Search for the cell housing the specified text and yield its [X, Y] center coordinate. 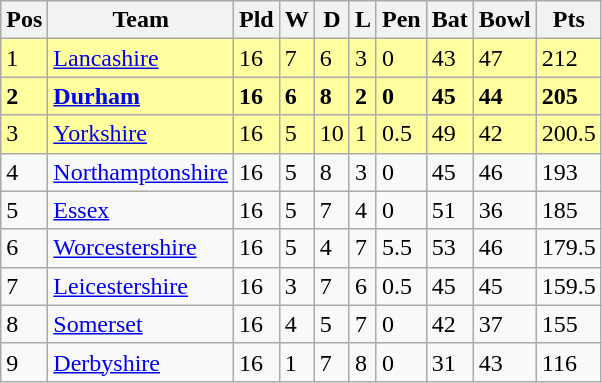
36 [504, 210]
L [362, 20]
Yorkshire [141, 134]
53 [450, 248]
155 [568, 324]
116 [568, 362]
37 [504, 324]
47 [504, 58]
Pen [401, 20]
Bowl [504, 20]
193 [568, 172]
Pts [568, 20]
Leicestershire [141, 286]
31 [450, 362]
Durham [141, 96]
Lancashire [141, 58]
51 [450, 210]
Somerset [141, 324]
D [332, 20]
179.5 [568, 248]
200.5 [568, 134]
W [296, 20]
Bat [450, 20]
Northamptonshire [141, 172]
49 [450, 134]
205 [568, 96]
185 [568, 210]
Pld [257, 20]
9 [24, 362]
44 [504, 96]
Derbyshire [141, 362]
159.5 [568, 286]
Team [141, 20]
10 [332, 134]
Essex [141, 210]
212 [568, 58]
Pos [24, 20]
5.5 [401, 248]
Worcestershire [141, 248]
